Find where the given text appears and provide that cell's center as (X, Y) coordinate. 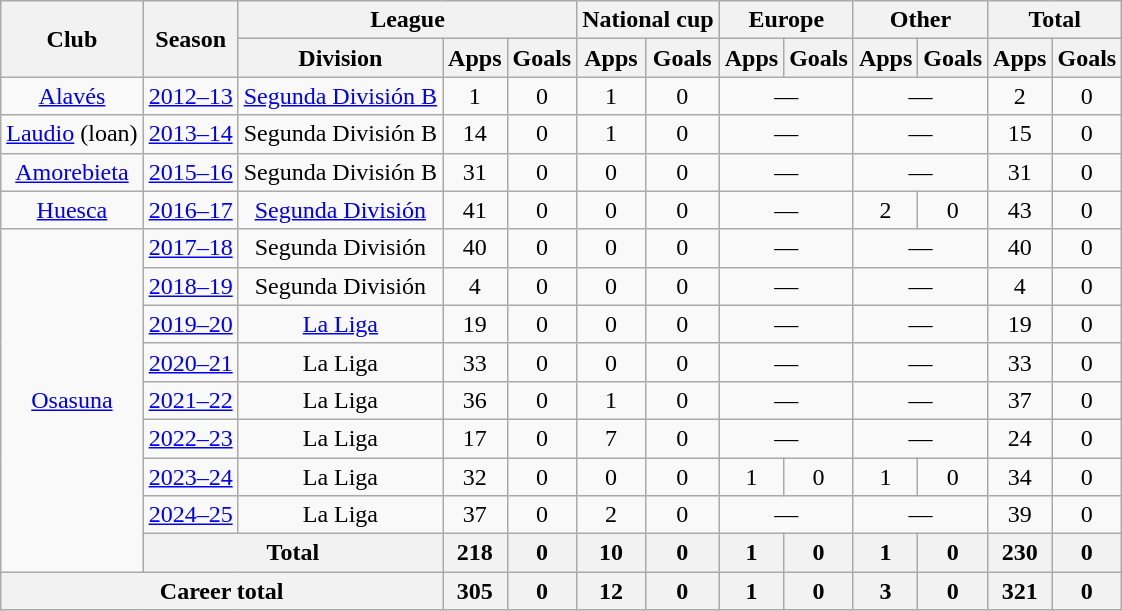
39 (1020, 515)
41 (475, 210)
34 (1020, 477)
32 (475, 477)
14 (475, 134)
24 (1020, 438)
Division (340, 58)
43 (1020, 210)
Alavés (72, 96)
National cup (648, 20)
2013–14 (190, 134)
36 (475, 400)
Other (920, 20)
2018–19 (190, 286)
Europe (786, 20)
2024–25 (190, 515)
Club (72, 39)
Huesca (72, 210)
321 (1020, 591)
230 (1020, 553)
12 (611, 591)
Laudio (loan) (72, 134)
Amorebieta (72, 172)
Career total (222, 591)
17 (475, 438)
2021–22 (190, 400)
2017–18 (190, 248)
League (408, 20)
2020–21 (190, 362)
218 (475, 553)
3 (885, 591)
Osasuna (72, 400)
15 (1020, 134)
Season (190, 39)
10 (611, 553)
7 (611, 438)
305 (475, 591)
2022–23 (190, 438)
2016–17 (190, 210)
2012–13 (190, 96)
2015–16 (190, 172)
2023–24 (190, 477)
2019–20 (190, 324)
